Return (x, y) of the center of cell containing provided text 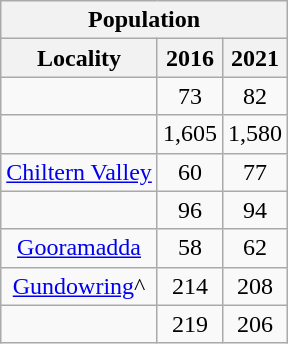
219 (190, 324)
208 (254, 286)
1,605 (190, 134)
Gundowring^ (80, 286)
60 (190, 172)
62 (254, 248)
1,580 (254, 134)
58 (190, 248)
96 (190, 210)
2016 (190, 58)
206 (254, 324)
73 (190, 96)
82 (254, 96)
Chiltern Valley (80, 172)
Population (144, 20)
Gooramadda (80, 248)
2021 (254, 58)
77 (254, 172)
Locality (80, 58)
94 (254, 210)
214 (190, 286)
